Return [x, y] of the center of cell containing provided text 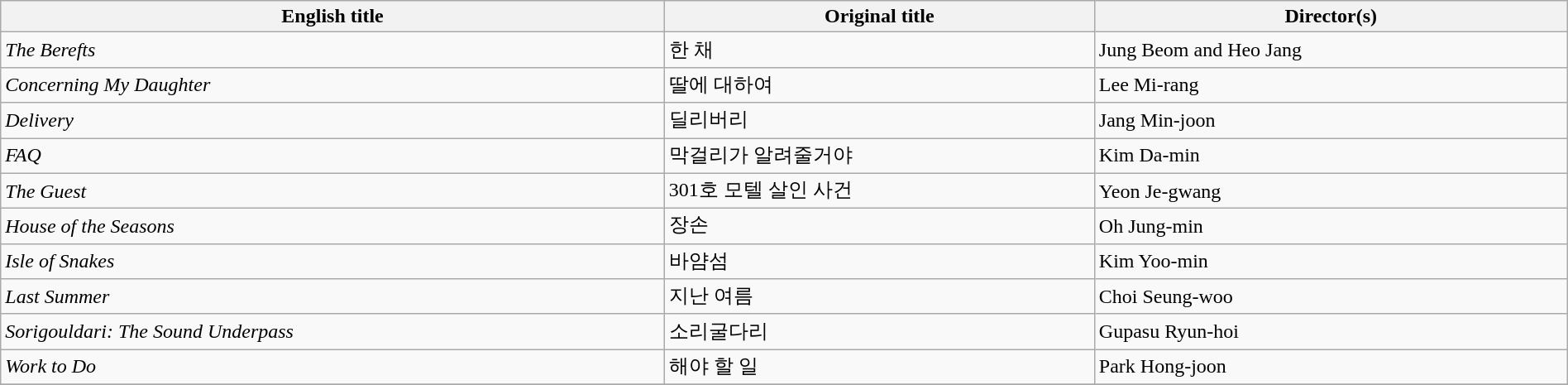
Jung Beom and Heo Jang [1331, 50]
English title [332, 17]
바얌섬 [879, 262]
301호 모텔 살인 사건 [879, 190]
The Guest [332, 190]
딸에 대하여 [879, 84]
Choi Seung-woo [1331, 296]
Concerning My Daughter [332, 84]
Kim Yoo-min [1331, 262]
Gupasu Ryun-hoi [1331, 331]
장손 [879, 227]
딜리버리 [879, 121]
Original title [879, 17]
Delivery [332, 121]
Yeon Je-gwang [1331, 190]
Isle of Snakes [332, 262]
Director(s) [1331, 17]
Work to Do [332, 368]
소리굴다리 [879, 331]
Kim Da-min [1331, 156]
Oh Jung-min [1331, 227]
한 채 [879, 50]
Park Hong-joon [1331, 368]
The Berefts [332, 50]
지난 여름 [879, 296]
막걸리가 알려줄거야 [879, 156]
FAQ [332, 156]
House of the Seasons [332, 227]
Lee Mi-rang [1331, 84]
Jang Min-joon [1331, 121]
Last Summer [332, 296]
Sorigouldari: The Sound Underpass [332, 331]
해야 할 일 [879, 368]
